From the cell containing the given text, extract its center point as [x, y] coordinate. 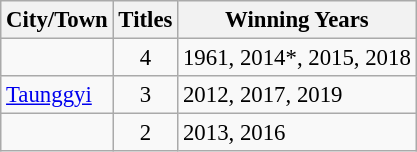
2012, 2017, 2019 [297, 95]
4 [146, 58]
3 [146, 95]
Titles [146, 20]
1961, 2014*, 2015, 2018 [297, 58]
City/Town [57, 20]
2013, 2016 [297, 133]
2 [146, 133]
Winning Years [297, 20]
Taunggyi [57, 95]
